Find where the given text appears and provide that cell's center as [x, y] coordinate. 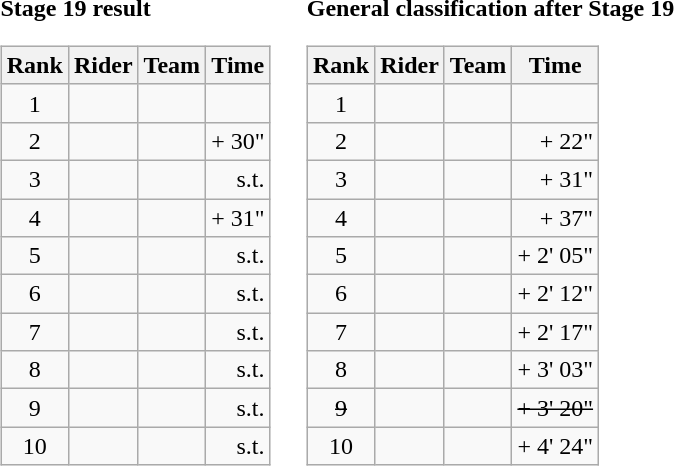
+ 4' 24" [556, 446]
+ 2' 05" [556, 256]
+ 3' 20" [556, 408]
+ 37" [556, 217]
+ 2' 12" [556, 294]
+ 22" [556, 141]
+ 30" [238, 141]
+ 2' 17" [556, 332]
+ 3' 03" [556, 370]
